Return [x, y] of the center of cell containing provided text 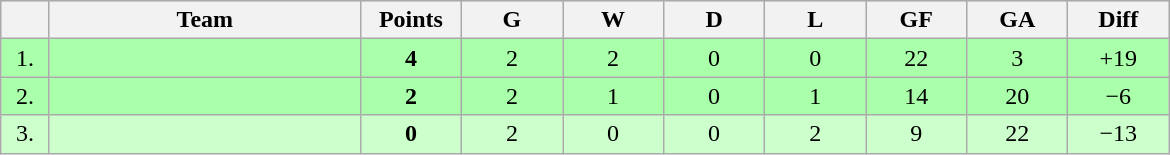
D [714, 20]
−6 [1118, 96]
Points [410, 20]
G [512, 20]
3. [26, 134]
4 [410, 58]
14 [916, 96]
20 [1018, 96]
Team [204, 20]
W [612, 20]
GF [916, 20]
GA [1018, 20]
3 [1018, 58]
L [816, 20]
Diff [1118, 20]
+19 [1118, 58]
−13 [1118, 134]
9 [916, 134]
1. [26, 58]
2. [26, 96]
